Extract the (X, Y) coordinate from the center of the cell holding the provided text.  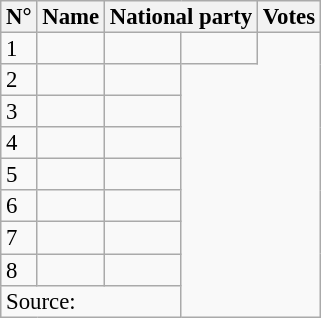
Source: (91, 301)
1 (19, 49)
Name (71, 17)
N° (19, 17)
7 (19, 238)
5 (19, 175)
4 (19, 143)
3 (19, 112)
8 (19, 270)
Votes (288, 17)
2 (19, 80)
6 (19, 206)
National party (180, 17)
